Scan for the cell matching the given text and deliver its (X, Y) coordinate at center. 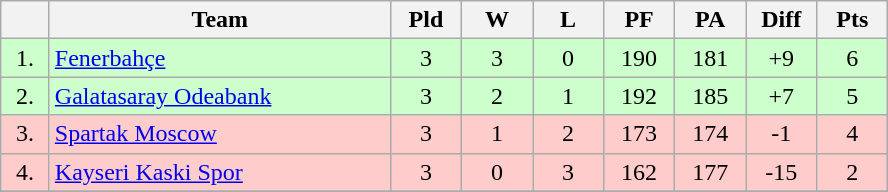
6 (852, 58)
+7 (782, 96)
4 (852, 134)
Diff (782, 20)
Pld (426, 20)
177 (710, 172)
173 (640, 134)
4. (26, 172)
-15 (782, 172)
Team (220, 20)
Fenerbahçe (220, 58)
192 (640, 96)
162 (640, 172)
2. (26, 96)
PA (710, 20)
174 (710, 134)
Pts (852, 20)
Spartak Moscow (220, 134)
5 (852, 96)
181 (710, 58)
-1 (782, 134)
Galatasaray Odeabank (220, 96)
Kayseri Kaski Spor (220, 172)
PF (640, 20)
185 (710, 96)
L (568, 20)
W (496, 20)
+9 (782, 58)
3. (26, 134)
190 (640, 58)
1. (26, 58)
